Locate the cell with the specified text and output its [x, y] center coordinate. 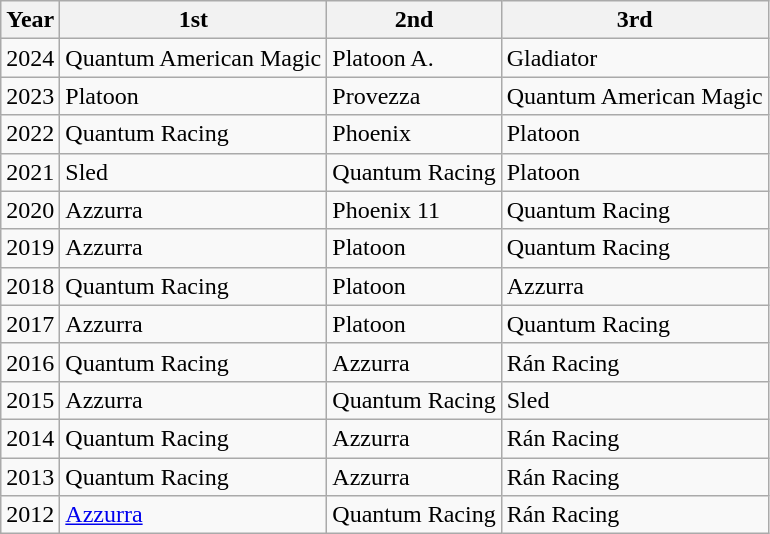
2013 [30, 477]
2021 [30, 172]
2018 [30, 286]
Provezza [414, 96]
2023 [30, 96]
2014 [30, 438]
2015 [30, 400]
2019 [30, 248]
2017 [30, 324]
2nd [414, 20]
Year [30, 20]
Phoenix 11 [414, 210]
2022 [30, 134]
2020 [30, 210]
1st [194, 20]
Platoon A. [414, 58]
2016 [30, 362]
2024 [30, 58]
Phoenix [414, 134]
3rd [634, 20]
Gladiator [634, 58]
2012 [30, 515]
